Scan for the cell matching the given text and deliver its (x, y) coordinate at center. 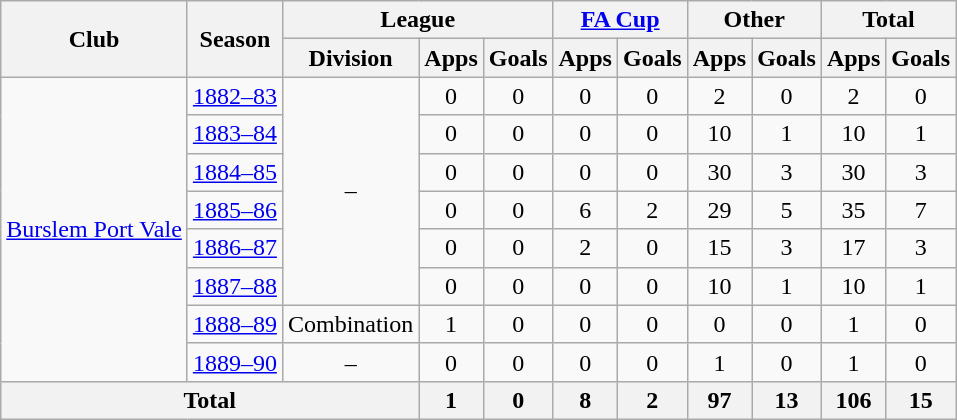
17 (853, 248)
Division (350, 58)
35 (853, 210)
106 (853, 400)
Season (234, 39)
Club (94, 39)
29 (719, 210)
Burslem Port Vale (94, 229)
Combination (350, 324)
1885–86 (234, 210)
FA Cup (620, 20)
1887–88 (234, 286)
6 (585, 210)
1883–84 (234, 134)
7 (921, 210)
13 (787, 400)
1888–89 (234, 324)
1884–85 (234, 172)
1882–83 (234, 96)
8 (585, 400)
1886–87 (234, 248)
5 (787, 210)
1889–90 (234, 362)
League (418, 20)
97 (719, 400)
Other (754, 20)
